Return the (X, Y) coordinate for the center point of the cell that contains the specified text.  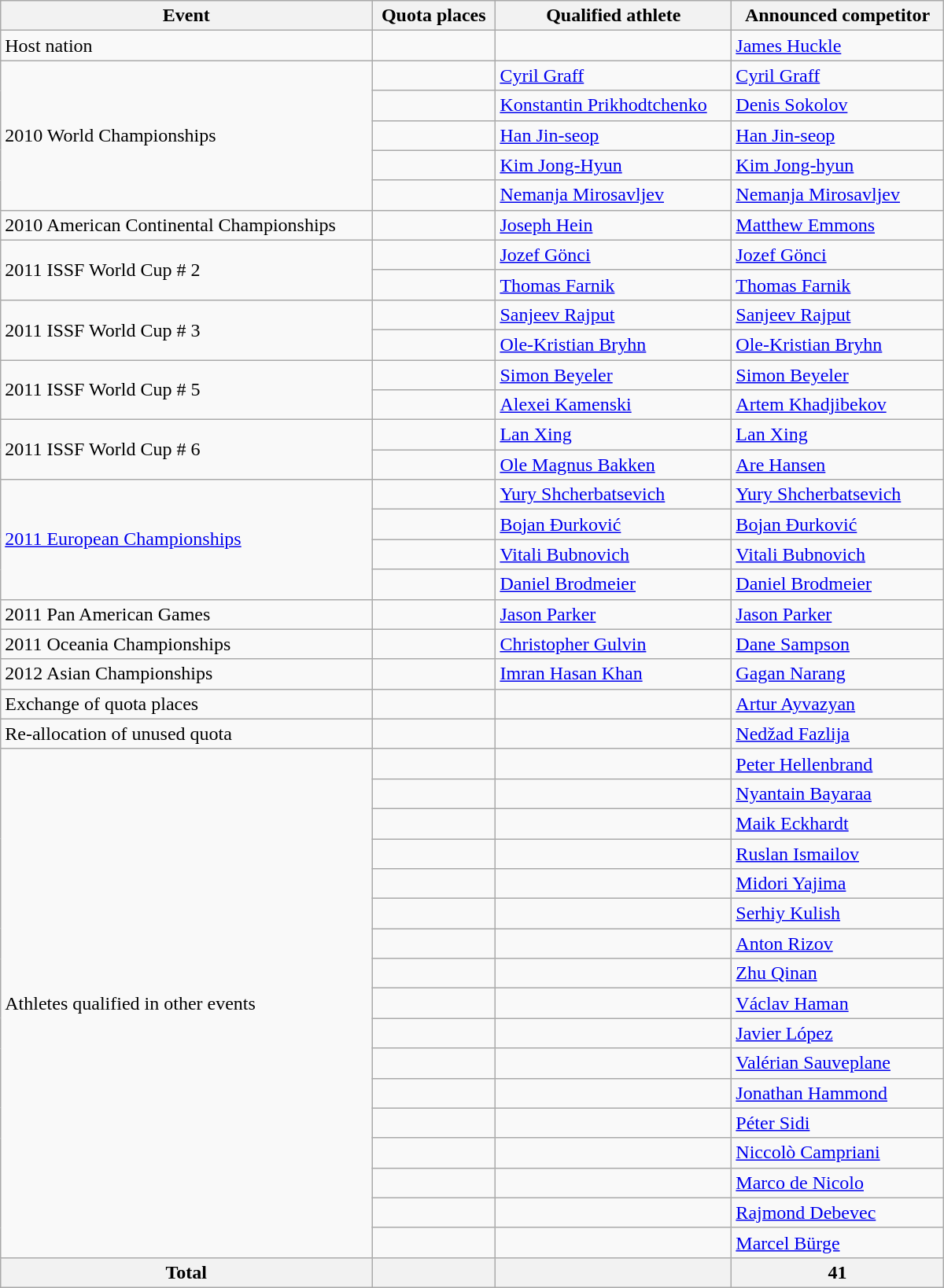
Zhu Qinan (837, 973)
Event (186, 16)
Christopher Gulvin (614, 644)
2010 World Championships (186, 135)
Joseph Hein (614, 225)
2011 European Championships (186, 539)
2011 ISSF World Cup # 3 (186, 329)
2011 Oceania Championships (186, 644)
Artem Khadjibekov (837, 405)
Václav Haman (837, 1003)
Quota places (434, 16)
Kim Jong-hyun (837, 165)
Marcel Bürge (837, 1242)
Re-allocation of unused quota (186, 734)
2011 Pan American Games (186, 614)
Total (186, 1272)
2011 ISSF World Cup # 5 (186, 390)
Host nation (186, 46)
Ruslan Ismailov (837, 853)
Qualified athlete (614, 16)
James Huckle (837, 46)
2011 ISSF World Cup # 2 (186, 270)
Nyantain Bayaraa (837, 793)
Niccolò Campriani (837, 1153)
Are Hansen (837, 465)
Valérian Sauveplane (837, 1063)
Peter Hellenbrand (837, 764)
Konstantin Prikhodtchenko (614, 105)
Rajmond Debevec (837, 1213)
Announced competitor (837, 16)
Exchange of quota places (186, 704)
Anton Rizov (837, 944)
Maik Eckhardt (837, 823)
Marco de Nicolo (837, 1183)
Artur Ayvazyan (837, 704)
Denis Sokolov (837, 105)
Ole Magnus Bakken (614, 465)
Athletes qualified in other events (186, 1003)
Javier López (837, 1033)
Imran Hasan Khan (614, 674)
2012 Asian Championships (186, 674)
Midori Yajima (837, 884)
Péter Sidi (837, 1123)
2010 American Continental Championships (186, 225)
Jonathan Hammond (837, 1093)
Alexei Kamenski (614, 405)
41 (837, 1272)
Kim Jong-Hyun (614, 165)
Nedžad Fazlija (837, 734)
Matthew Emmons (837, 225)
Dane Sampson (837, 644)
Serhiy Kulish (837, 914)
2011 ISSF World Cup # 6 (186, 450)
Gagan Narang (837, 674)
